Locate the cell with the specified text and output its (x, y) center coordinate. 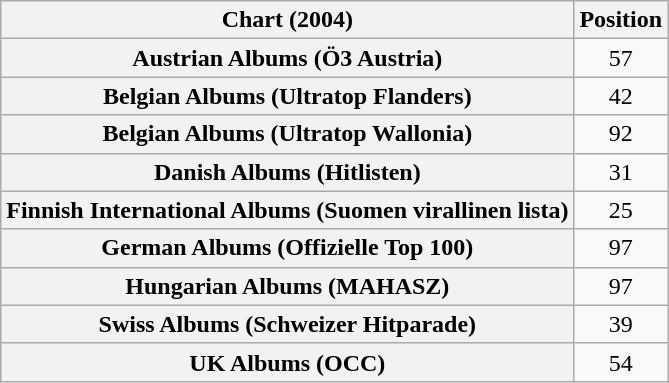
Austrian Albums (Ö3 Austria) (288, 58)
Belgian Albums (Ultratop Wallonia) (288, 134)
Belgian Albums (Ultratop Flanders) (288, 96)
Position (621, 20)
57 (621, 58)
25 (621, 210)
German Albums (Offizielle Top 100) (288, 248)
92 (621, 134)
UK Albums (OCC) (288, 362)
Chart (2004) (288, 20)
39 (621, 324)
Danish Albums (Hitlisten) (288, 172)
42 (621, 96)
54 (621, 362)
Finnish International Albums (Suomen virallinen lista) (288, 210)
31 (621, 172)
Swiss Albums (Schweizer Hitparade) (288, 324)
Hungarian Albums (MAHASZ) (288, 286)
